Return the [X, Y] coordinate for the center point of the cell that contains the specified text.  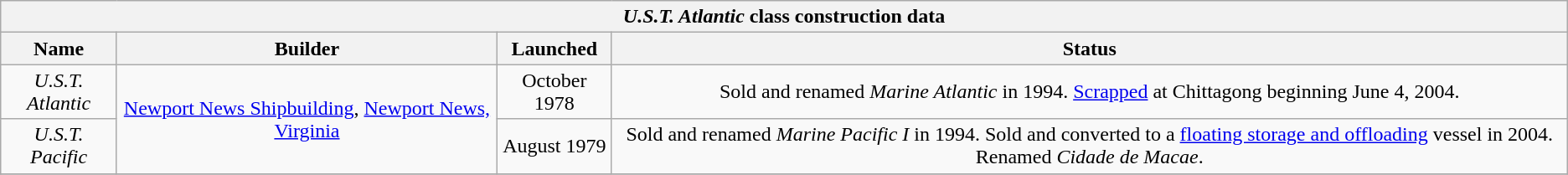
U.S.T. Atlantic [59, 92]
Sold and renamed Marine Pacific I in 1994. Sold and converted to a floating storage and offloading vessel in 2004. Renamed Cidade de Macae. [1089, 146]
U.S.T. Atlantic class construction data [784, 17]
Sold and renamed Marine Atlantic in 1994. Scrapped at Chittagong beginning June 4, 2004. [1089, 92]
Name [59, 49]
Launched [554, 49]
Newport News Shipbuilding, Newport News, Virginia [307, 119]
August 1979 [554, 146]
October 1978 [554, 92]
Builder [307, 49]
U.S.T. Pacific [59, 146]
Status [1089, 49]
